Return [X, Y] of the center of cell containing provided text 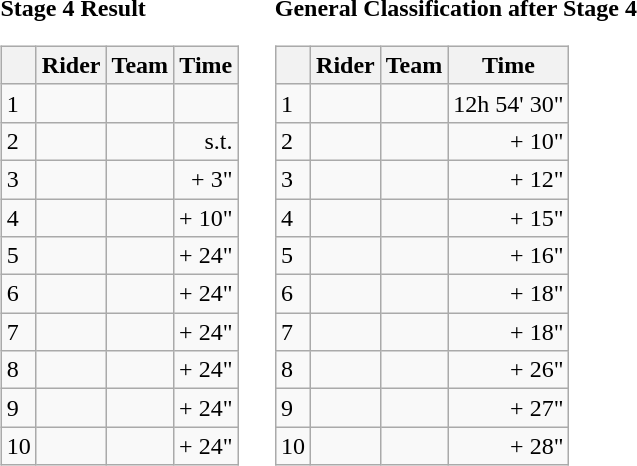
s.t. [206, 141]
+ 27" [508, 408]
+ 15" [508, 217]
+ 3" [206, 179]
12h 54' 30" [508, 103]
+ 28" [508, 446]
+ 12" [508, 179]
+ 26" [508, 370]
+ 16" [508, 256]
